Search for the cell housing the specified text and yield its [X, Y] center coordinate. 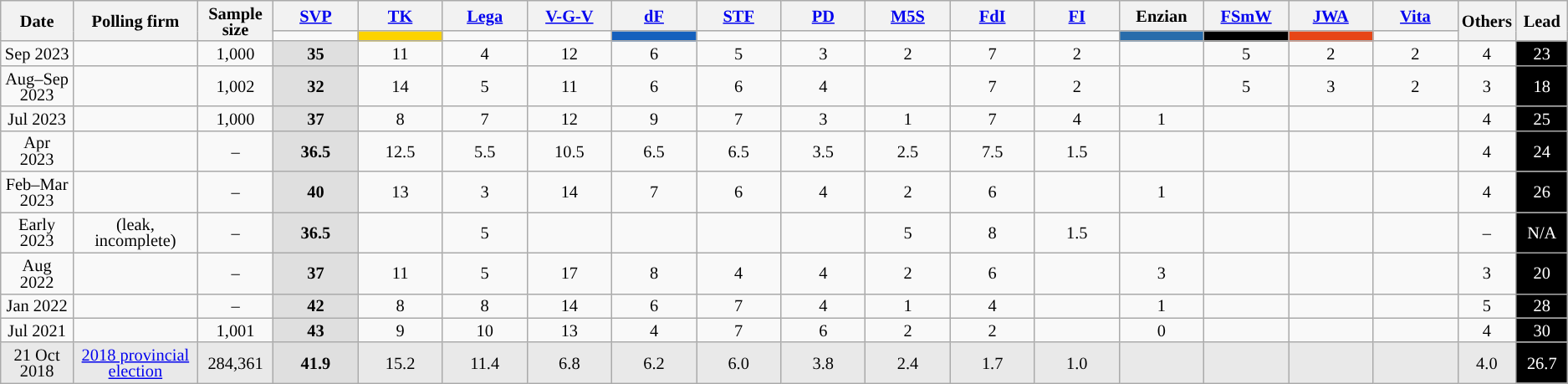
Vita [1415, 15]
3.5 [823, 151]
23 [1542, 54]
40 [316, 192]
11.4 [485, 363]
FI [1077, 15]
26.7 [1542, 363]
17 [569, 273]
30 [1542, 330]
Early 2023 [37, 233]
26 [1542, 192]
6.2 [654, 363]
10 [485, 330]
35 [316, 54]
FSmW [1246, 15]
1.7 [992, 363]
284,361 [236, 363]
PD [823, 15]
STF [739, 15]
1,001 [236, 330]
Sep 2023 [37, 54]
20 [1542, 273]
Feb–Mar 2023 [37, 192]
28 [1542, 306]
2.4 [908, 363]
TK [400, 15]
10.5 [569, 151]
43 [316, 330]
Lead [1542, 20]
3.8 [823, 363]
24 [1542, 151]
M5S [908, 15]
1.0 [1077, 363]
Apr 2023 [37, 151]
dF [654, 15]
(leak, incomplete) [135, 233]
SVP [316, 15]
4.0 [1487, 363]
15.2 [400, 363]
Others [1487, 20]
V-G-V [569, 15]
Jan 2022 [37, 306]
7.5 [992, 151]
6.8 [569, 363]
Sample size [236, 20]
12.5 [400, 151]
41.9 [316, 363]
0 [1161, 330]
2.5 [908, 151]
Jul 2021 [37, 330]
6.0 [739, 363]
21 Oct 2018 [37, 363]
1,002 [236, 85]
42 [316, 306]
Polling firm [135, 20]
Aug 2022 [37, 273]
Aug–Sep 2023 [37, 85]
25 [1542, 119]
Lega [485, 15]
Date [37, 20]
2018 provincial election [135, 363]
JWA [1331, 15]
32 [316, 85]
Enzian [1161, 15]
5.5 [485, 151]
N/A [1542, 233]
18 [1542, 85]
Jul 2023 [37, 119]
FdI [992, 15]
